Return the [x, y] coordinate for the center point of the cell that contains the specified text.  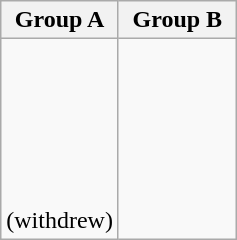
Group B [177, 20]
(withdrew) [60, 139]
Group A [60, 20]
